Output the (X, Y) coordinate of the center of the cell containing the given text.  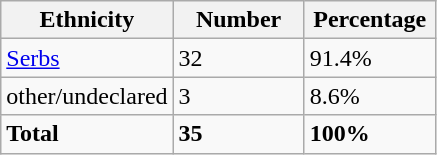
8.6% (370, 96)
3 (238, 96)
Serbs (87, 58)
91.4% (370, 58)
Number (238, 20)
Ethnicity (87, 20)
Total (87, 134)
32 (238, 58)
other/undeclared (87, 96)
Percentage (370, 20)
100% (370, 134)
35 (238, 134)
